Extract the (X, Y) coordinate from the center of the cell holding the provided text.  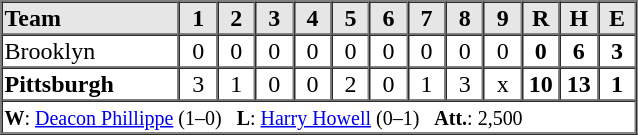
13 (579, 84)
4 (312, 18)
x (503, 84)
5 (350, 18)
R (541, 18)
Pittsburgh (91, 84)
W: Deacon Phillippe (1–0) L: Harry Howell (0–1) Att.: 2,500 (319, 116)
H (579, 18)
E (617, 18)
Team (91, 18)
10 (541, 84)
8 (465, 18)
Brooklyn (91, 50)
7 (427, 18)
9 (503, 18)
